Return (X, Y) of the center of cell containing provided text 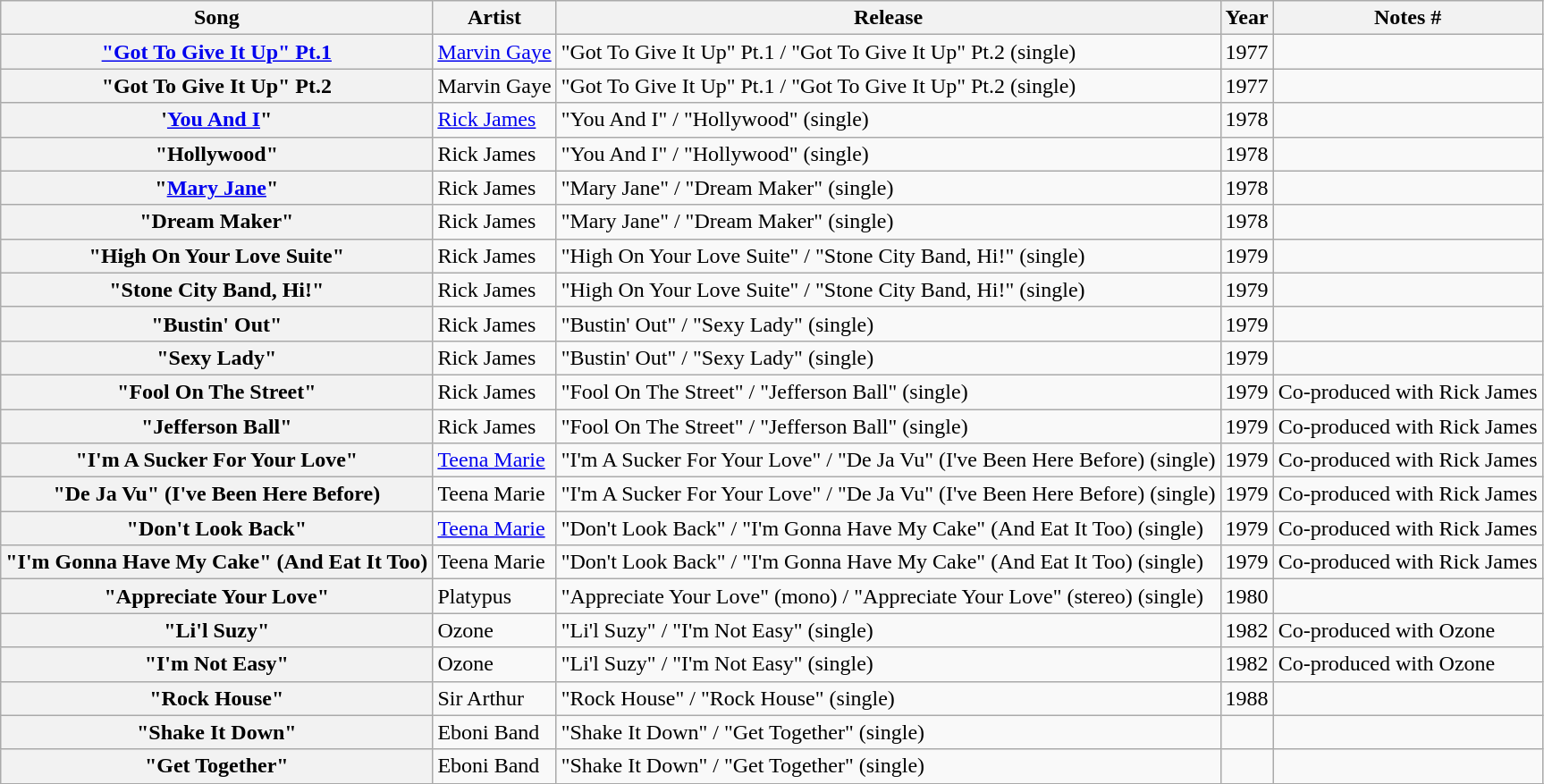
"Stone City Band, Hi!" (216, 290)
Release (889, 18)
Sir Arthur (494, 698)
Artist (494, 18)
"Rock House" / "Rock House" (single) (889, 698)
Year (1246, 18)
"Don't Look Back" (216, 528)
Notes # (1407, 18)
"Shake It Down" (216, 732)
"Appreciate Your Love" (mono) / "Appreciate Your Love" (stereo) (single) (889, 596)
"Get Together" (216, 766)
Platypus (494, 596)
"Dream Maker" (216, 222)
1980 (1246, 596)
"Got To Give It Up" Pt.2 (216, 86)
"De Ja Vu" (I've Been Here Before) (216, 494)
"Hollywood" (216, 154)
"Appreciate Your Love" (216, 596)
"Got To Give It Up" Pt.1 (216, 52)
"Jefferson Ball" (216, 426)
"I'm Not Easy" (216, 664)
1988 (1246, 698)
"Rock House" (216, 698)
"I'm Gonna Have My Cake" (And Eat It Too) (216, 562)
"I'm A Sucker For Your Love" (216, 460)
Song (216, 18)
'You And I" (216, 120)
"Fool On The Street" (216, 392)
"Mary Jane" (216, 188)
"High On Your Love Suite" (216, 256)
"Li'l Suzy" (216, 630)
"Bustin' Out" (216, 324)
"Sexy Lady" (216, 358)
